Provide the (x, y) coordinate of the cell's center where the given text is located.  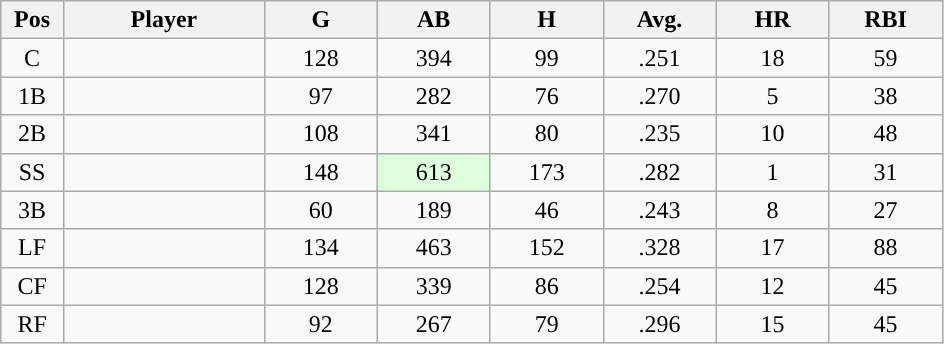
341 (434, 134)
Avg. (660, 20)
48 (886, 134)
RBI (886, 20)
108 (320, 134)
59 (886, 58)
97 (320, 96)
267 (434, 324)
18 (772, 58)
HR (772, 20)
17 (772, 248)
86 (546, 286)
2B (32, 134)
AB (434, 20)
339 (434, 286)
189 (434, 210)
5 (772, 96)
10 (772, 134)
8 (772, 210)
38 (886, 96)
.270 (660, 96)
613 (434, 172)
.328 (660, 248)
148 (320, 172)
G (320, 20)
C (32, 58)
.296 (660, 324)
Pos (32, 20)
282 (434, 96)
88 (886, 248)
.254 (660, 286)
92 (320, 324)
LF (32, 248)
463 (434, 248)
12 (772, 286)
76 (546, 96)
1B (32, 96)
CF (32, 286)
.282 (660, 172)
Player (164, 20)
60 (320, 210)
1 (772, 172)
79 (546, 324)
134 (320, 248)
31 (886, 172)
.235 (660, 134)
99 (546, 58)
80 (546, 134)
.243 (660, 210)
SS (32, 172)
46 (546, 210)
.251 (660, 58)
RF (32, 324)
15 (772, 324)
3B (32, 210)
27 (886, 210)
152 (546, 248)
173 (546, 172)
H (546, 20)
394 (434, 58)
